Locate the cell with the specified text and output its [x, y] center coordinate. 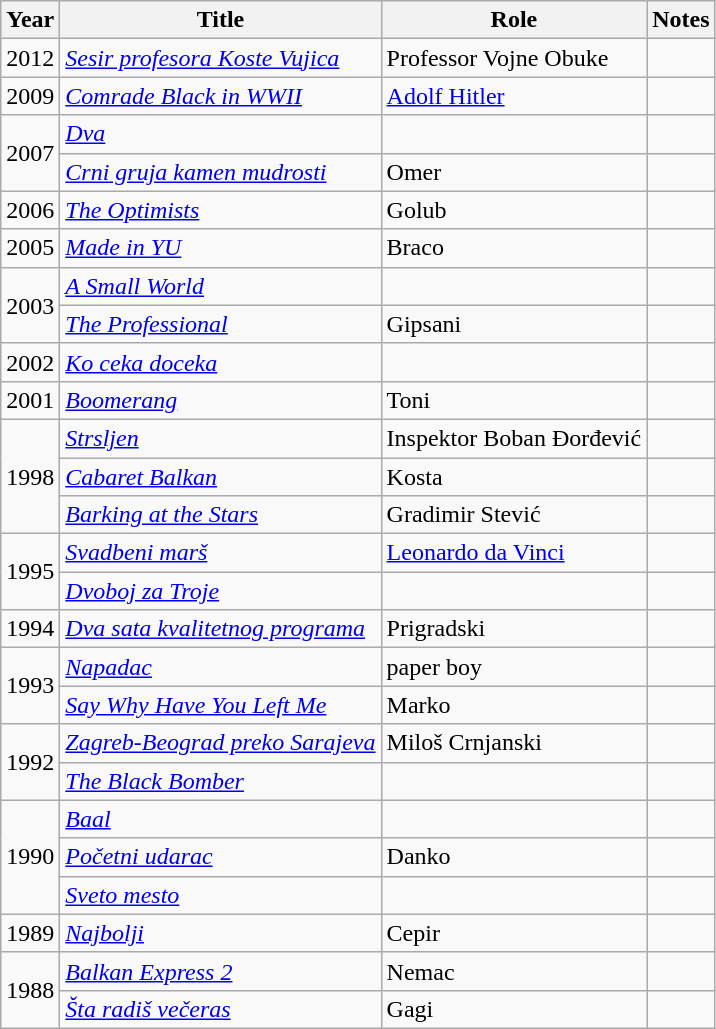
The Professional [220, 324]
Najbolji [220, 933]
Zagreb-Beograd preko Sarajeva [220, 743]
2012 [30, 58]
2007 [30, 153]
Sveto mesto [220, 895]
Leonardo da Vinci [514, 553]
1995 [30, 572]
Omer [514, 172]
Ko ceka doceka [220, 362]
Marko [514, 705]
2003 [30, 305]
Sesir profesora Koste Vujica [220, 58]
Gradimir Stević [514, 515]
Kosta [514, 477]
Comrade Black in WWII [220, 96]
Say Why Have You Left Me [220, 705]
Adolf Hitler [514, 96]
Professor Vojne Obuke [514, 58]
paper boy [514, 667]
Balkan Express 2 [220, 971]
A Small World [220, 286]
Role [514, 20]
1994 [30, 629]
Dva sata kvalitetnog programa [220, 629]
Inspektor Boban Đorđević [514, 438]
Braco [514, 248]
2001 [30, 400]
1992 [30, 762]
Napadac [220, 667]
Gagi [514, 1009]
Danko [514, 857]
2006 [30, 210]
The Optimists [220, 210]
2005 [30, 248]
Year [30, 20]
1998 [30, 476]
Dvoboj za Troje [220, 591]
Prigradski [514, 629]
Dva [220, 134]
Strsljen [220, 438]
Svadbeni marš [220, 553]
2002 [30, 362]
2009 [30, 96]
Crni gruja kamen mudrosti [220, 172]
1989 [30, 933]
Šta radiš večeras [220, 1009]
The Black Bomber [220, 781]
Cepir [514, 933]
Notes [681, 20]
1993 [30, 686]
Toni [514, 400]
Title [220, 20]
Golub [514, 210]
Gipsani [514, 324]
1988 [30, 990]
Nemac [514, 971]
Miloš Crnjanski [514, 743]
Boomerang [220, 400]
Cabaret Balkan [220, 477]
Početni udarac [220, 857]
Made in YU [220, 248]
1990 [30, 857]
Baal [220, 819]
Barking at the Stars [220, 515]
